Scan for the cell matching the given text and deliver its (x, y) coordinate at center. 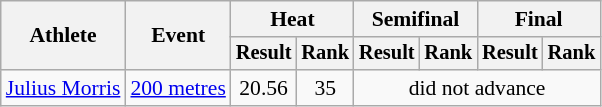
Athlete (64, 36)
20.56 (264, 88)
Heat (292, 19)
200 metres (178, 88)
Event (178, 36)
did not advance (477, 88)
Final (538, 19)
Semifinal (416, 19)
35 (325, 88)
Julius Morris (64, 88)
